From the cell containing the given text, extract its center point as (X, Y) coordinate. 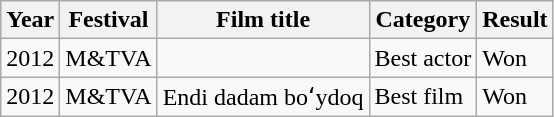
Endi dadam boʻydoq (263, 97)
Best actor (423, 58)
Year (30, 20)
Film title (263, 20)
Category (423, 20)
Festival (108, 20)
Result (515, 20)
Best film (423, 97)
